Identify which cell holds the provided text, then report its (x, y) central coordinate. 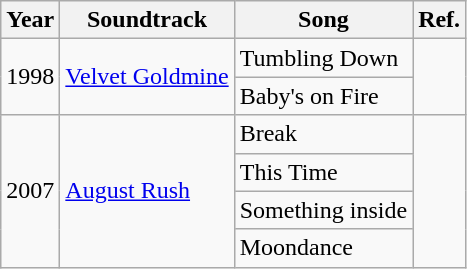
Break (323, 134)
1998 (30, 77)
Year (30, 20)
Song (323, 20)
This Time (323, 172)
Velvet Goldmine (147, 77)
Something inside (323, 210)
Soundtrack (147, 20)
August Rush (147, 191)
Ref. (440, 20)
Tumbling Down (323, 58)
Moondance (323, 248)
Baby's on Fire (323, 96)
2007 (30, 191)
